Provide the (x, y) coordinate of the cell's center where the given text is located.  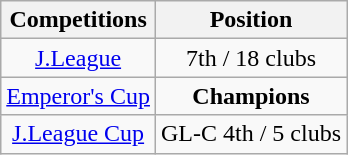
J.League (78, 58)
J.League Cup (78, 134)
7th / 18 clubs (250, 58)
Champions (250, 96)
Emperor's Cup (78, 96)
Position (250, 20)
GL-C 4th / 5 clubs (250, 134)
Competitions (78, 20)
